Find where the given text appears and provide that cell's center as (X, Y) coordinate. 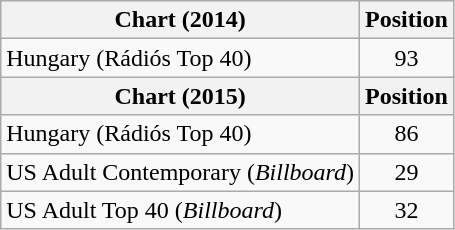
Chart (2014) (180, 20)
32 (407, 210)
29 (407, 172)
93 (407, 58)
Chart (2015) (180, 96)
86 (407, 134)
US Adult Contemporary (Billboard) (180, 172)
US Adult Top 40 (Billboard) (180, 210)
